Pinpoint the cell where the given text exists, returning its (x, y) midpoint coordinate. 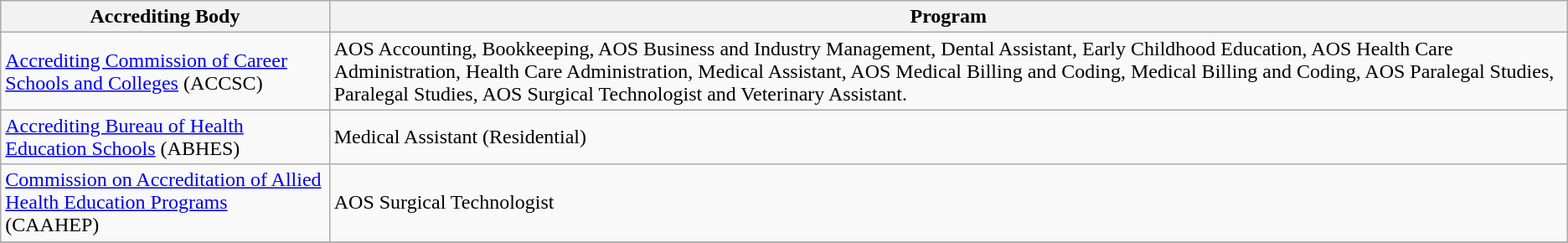
Accrediting Body (165, 17)
Program (948, 17)
AOS Surgical Technologist (948, 203)
Medical Assistant (Residential) (948, 137)
Accrediting Commission of Career Schools and Colleges (ACCSC) (165, 71)
Accrediting Bureau of Health Education Schools (ABHES) (165, 137)
Commission on Accreditation of Allied Health Education Programs (CAAHEP) (165, 203)
